Extract the (X, Y) coordinate from the center of the cell holding the provided text.  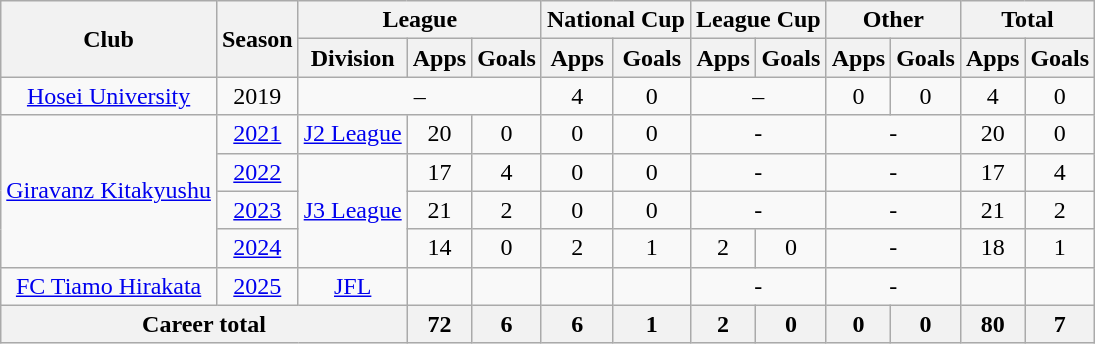
72 (439, 324)
Other (893, 20)
14 (439, 248)
7 (1060, 324)
2022 (257, 172)
80 (992, 324)
2021 (257, 134)
League Cup (758, 20)
JFL (352, 286)
Career total (204, 324)
2025 (257, 286)
FC Tiamo Hirakata (109, 286)
Hosei University (109, 96)
2023 (257, 210)
Giravanz Kitakyushu (109, 191)
2024 (257, 248)
2019 (257, 96)
National Cup (616, 20)
League (420, 20)
Division (352, 58)
Total (1027, 20)
Club (109, 39)
J2 League (352, 134)
J3 League (352, 210)
18 (992, 248)
Season (257, 39)
